Pinpoint the cell where the given text exists, returning its [X, Y] midpoint coordinate. 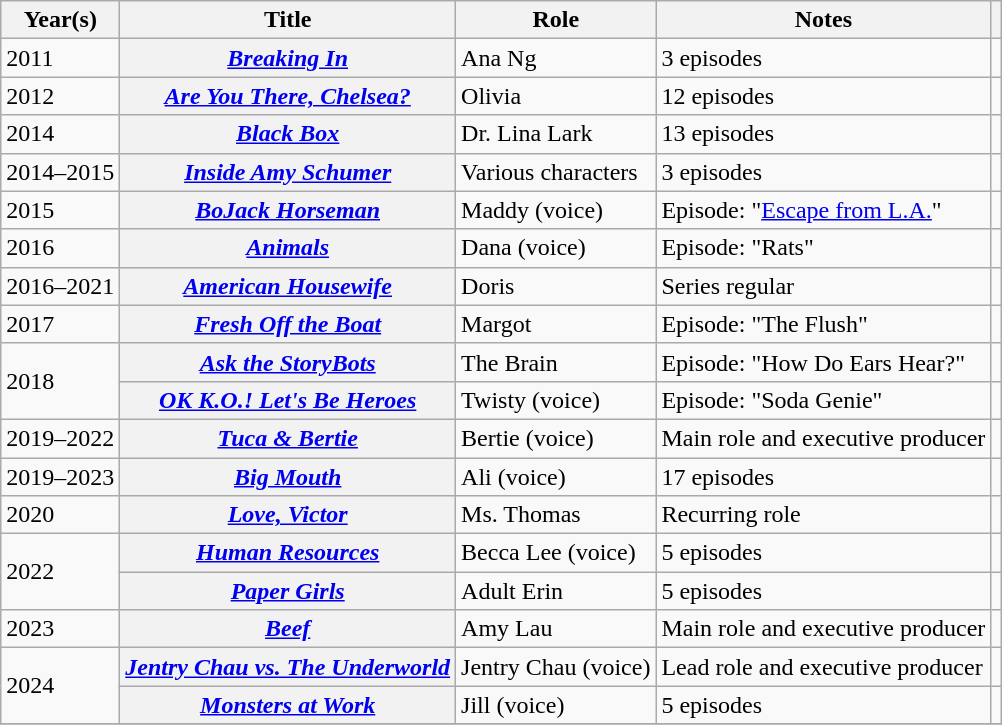
Dr. Lina Lark [556, 134]
Jentry Chau (voice) [556, 667]
2015 [60, 210]
2024 [60, 686]
Becca Lee (voice) [556, 553]
Ali (voice) [556, 477]
2023 [60, 629]
Breaking In [288, 58]
Jentry Chau vs. The Underworld [288, 667]
2019–2023 [60, 477]
Inside Amy Schumer [288, 172]
Lead role and executive producer [824, 667]
Olivia [556, 96]
Monsters at Work [288, 705]
Animals [288, 248]
2016 [60, 248]
American Housewife [288, 286]
BoJack Horseman [288, 210]
13 episodes [824, 134]
Margot [556, 324]
Ana Ng [556, 58]
Ms. Thomas [556, 515]
The Brain [556, 362]
Ask the StoryBots [288, 362]
2018 [60, 381]
2011 [60, 58]
2019–2022 [60, 438]
Beef [288, 629]
OK K.O.! Let's Be Heroes [288, 400]
Episode: "Rats" [824, 248]
Amy Lau [556, 629]
Episode: "The Flush" [824, 324]
Various characters [556, 172]
2017 [60, 324]
Are You There, Chelsea? [288, 96]
2014–2015 [60, 172]
2012 [60, 96]
Episode: "Soda Genie" [824, 400]
Episode: "How Do Ears Hear?" [824, 362]
2016–2021 [60, 286]
Big Mouth [288, 477]
Jill (voice) [556, 705]
2020 [60, 515]
12 episodes [824, 96]
Recurring role [824, 515]
Love, Victor [288, 515]
2014 [60, 134]
Twisty (voice) [556, 400]
Episode: "Escape from L.A." [824, 210]
Year(s) [60, 20]
Black Box [288, 134]
Bertie (voice) [556, 438]
Doris [556, 286]
2022 [60, 572]
Fresh Off the Boat [288, 324]
Adult Erin [556, 591]
Series regular [824, 286]
Dana (voice) [556, 248]
Notes [824, 20]
17 episodes [824, 477]
Tuca & Bertie [288, 438]
Maddy (voice) [556, 210]
Title [288, 20]
Human Resources [288, 553]
Paper Girls [288, 591]
Role [556, 20]
